Output the (X, Y) coordinate of the center of the cell containing the given text.  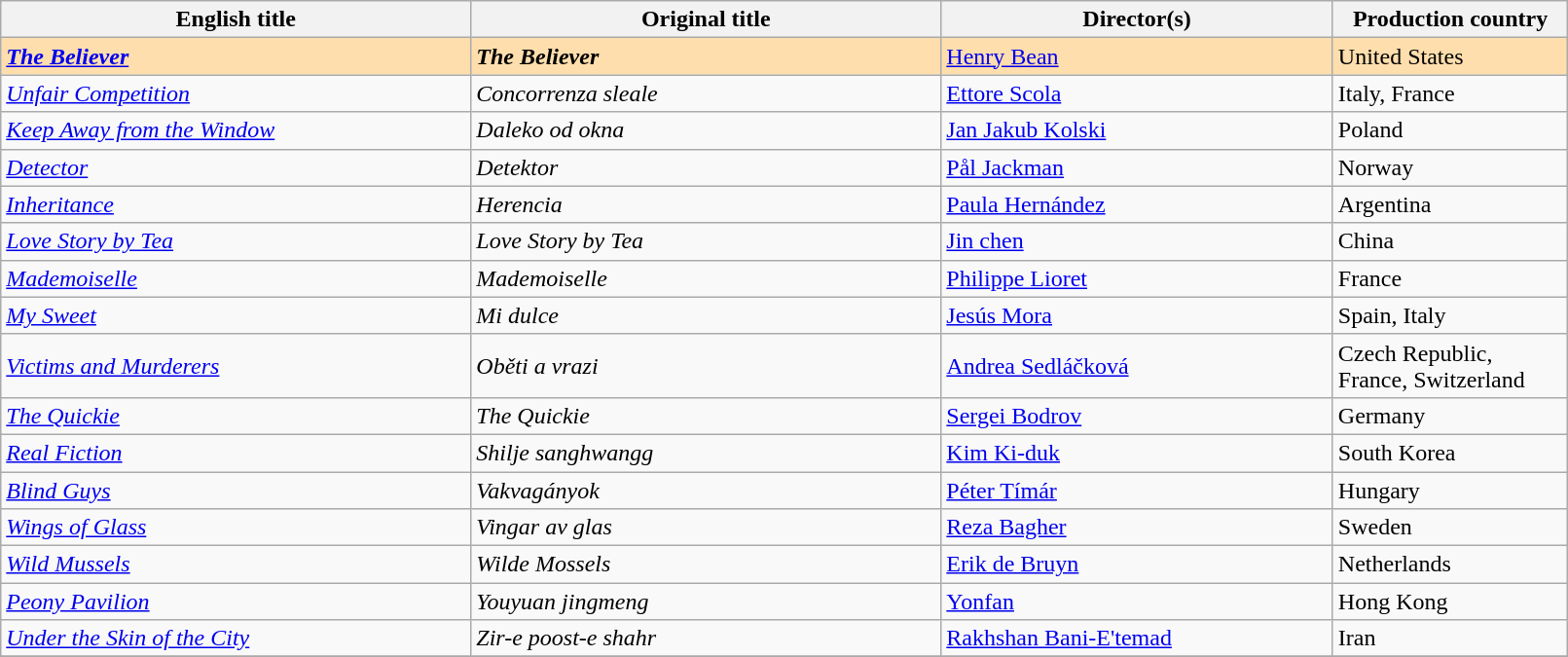
Unfair Competition (236, 93)
Sweden (1450, 528)
Philippe Lioret (1137, 278)
Shilje sanghwangg (707, 453)
Rakhshan Bani-E'temad (1137, 639)
France (1450, 278)
My Sweet (236, 315)
Daleko od okna (707, 130)
Blind Guys (236, 490)
Wilde Mossels (707, 565)
Iran (1450, 639)
Zir-e poost-e shahr (707, 639)
Original title (707, 19)
Argentina (1450, 204)
Norway (1450, 167)
Vingar av glas (707, 528)
Detector (236, 167)
Sergei Bodrov (1137, 416)
Mi dulce (707, 315)
Paula Hernández (1137, 204)
Wings of Glass (236, 528)
Jan Jakub Kolski (1137, 130)
South Korea (1450, 453)
English title (236, 19)
Peony Pavilion (236, 602)
Erik de Bruyn (1137, 565)
Spain, Italy (1450, 315)
Germany (1450, 416)
Herencia (707, 204)
Kim Ki-duk (1137, 453)
Hungary (1450, 490)
Yonfan (1137, 602)
Director(s) (1137, 19)
Péter Tímár (1137, 490)
Italy, France (1450, 93)
Wild Mussels (236, 565)
Reza Bagher (1137, 528)
Detektor (707, 167)
Netherlands (1450, 565)
Czech Republic, France, Switzerland (1450, 366)
Oběti a vrazi (707, 366)
Under the Skin of the City (236, 639)
China (1450, 241)
Youyuan jingmeng (707, 602)
Production country (1450, 19)
Henry Bean (1137, 56)
Victims and Murderers (236, 366)
Jin chen (1137, 241)
Vakvagányok (707, 490)
Ettore Scola (1137, 93)
Hong Kong (1450, 602)
Andrea Sedláčková (1137, 366)
Concorrenza sleale (707, 93)
United States (1450, 56)
Pål Jackman (1137, 167)
Real Fiction (236, 453)
Keep Away from the Window (236, 130)
Inheritance (236, 204)
Poland (1450, 130)
Jesús Mora (1137, 315)
